Determine the (x, y) coordinate at the center of the cell enclosing the given text.  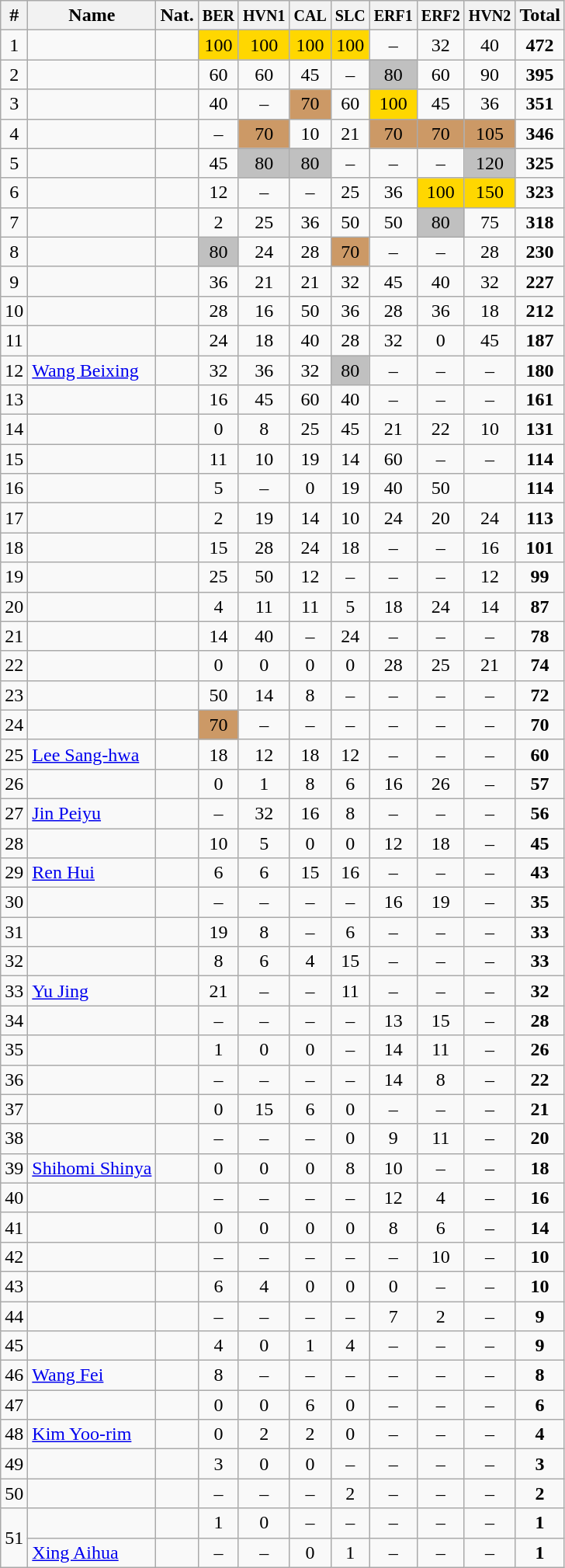
38 (14, 1139)
51 (14, 1538)
BER (218, 16)
Xing Aihua (92, 1552)
Nat. (177, 16)
90 (490, 75)
HVN1 (264, 16)
161 (540, 400)
HVN2 (490, 16)
CAL (310, 16)
187 (540, 340)
17 (14, 518)
Shihomi Shinya (92, 1168)
46 (14, 1375)
37 (14, 1109)
180 (540, 370)
74 (540, 666)
49 (14, 1464)
78 (540, 636)
150 (490, 193)
318 (540, 222)
44 (14, 1316)
Ren Hui (92, 873)
Yu Jing (92, 991)
395 (540, 75)
SLC (350, 16)
75 (490, 222)
230 (540, 252)
57 (540, 784)
351 (540, 104)
31 (14, 932)
131 (540, 429)
ERF1 (393, 16)
56 (540, 813)
48 (14, 1434)
Jin Peiyu (92, 813)
29 (14, 873)
Wang Beixing (92, 370)
41 (14, 1227)
23 (14, 695)
101 (540, 548)
87 (540, 607)
27 (14, 813)
39 (14, 1168)
# (14, 16)
472 (540, 45)
99 (540, 577)
47 (14, 1405)
113 (540, 518)
346 (540, 134)
105 (490, 134)
ERF2 (441, 16)
Total (540, 16)
Lee Sang-hwa (92, 754)
227 (540, 281)
Name (92, 16)
30 (14, 902)
Wang Fei (92, 1375)
42 (14, 1257)
323 (540, 193)
120 (490, 163)
72 (540, 695)
Kim Yoo-rim (92, 1434)
212 (540, 311)
34 (14, 1020)
325 (540, 163)
